Extract the [X, Y] coordinate from the center of the cell holding the provided text.  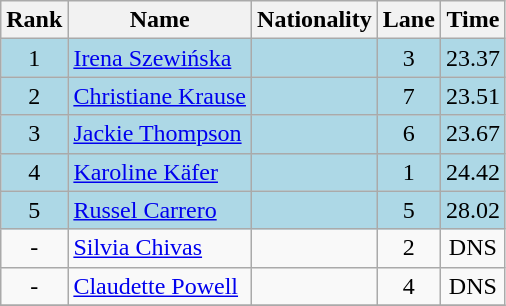
Name [160, 20]
Christiane Krause [160, 96]
23.37 [472, 58]
6 [408, 134]
Time [472, 20]
Jackie Thompson [160, 134]
Claudette Powell [160, 286]
Karoline Käfer [160, 172]
7 [408, 96]
Rank [34, 20]
Silvia Chivas [160, 248]
Russel Carrero [160, 210]
23.51 [472, 96]
Irena Szewińska [160, 58]
24.42 [472, 172]
28.02 [472, 210]
Lane [408, 20]
23.67 [472, 134]
Nationality [315, 20]
